Search for the cell housing the specified text and yield its (X, Y) center coordinate. 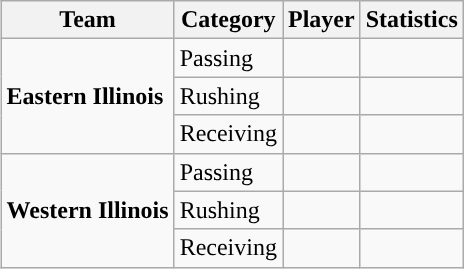
Eastern Illinois (88, 96)
Category (228, 20)
Player (321, 20)
Statistics (412, 20)
Team (88, 20)
Western Illinois (88, 210)
